Determine the [X, Y] coordinate at the center of the cell enclosing the given text.  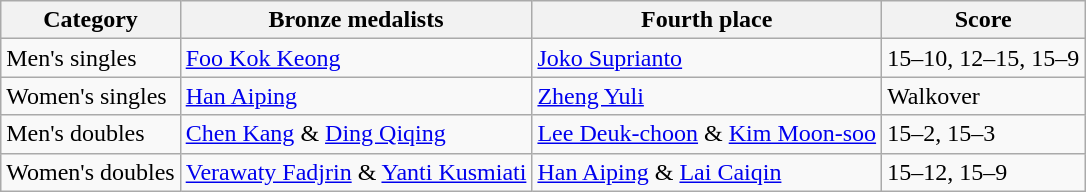
15–2, 15–3 [984, 134]
Verawaty Fadjrin & Yanti Kusmiati [356, 172]
Women's singles [90, 96]
Han Aiping [356, 96]
Lee Deuk-choon & Kim Moon-soo [707, 134]
Category [90, 20]
Fourth place [707, 20]
Score [984, 20]
15–12, 15–9 [984, 172]
Bronze medalists [356, 20]
15–10, 12–15, 15–9 [984, 58]
Han Aiping & Lai Caiqin [707, 172]
Zheng Yuli [707, 96]
Men's singles [90, 58]
Foo Kok Keong [356, 58]
Women's doubles [90, 172]
Men's doubles [90, 134]
Joko Suprianto [707, 58]
Chen Kang & Ding Qiqing [356, 134]
Walkover [984, 96]
